Output the (x, y) coordinate of the center of the cell containing the given text.  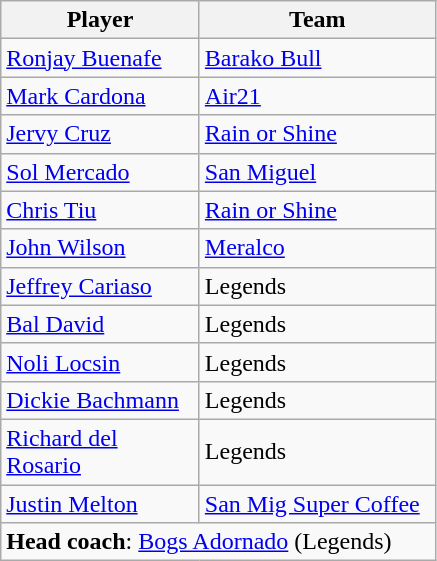
Chris Tiu (100, 210)
Jervy Cruz (100, 134)
Jeffrey Cariaso (100, 286)
Bal David (100, 324)
Meralco (317, 248)
Sol Mercado (100, 172)
San Mig Super Coffee (317, 503)
Barako Bull (317, 58)
Air21 (317, 96)
Justin Melton (100, 503)
Richard del Rosario (100, 452)
Mark Cardona (100, 96)
Ronjay Buenafe (100, 58)
Head coach: Bogs Adornado (Legends) (218, 542)
Noli Locsin (100, 362)
Team (317, 20)
John Wilson (100, 248)
San Miguel (317, 172)
Player (100, 20)
Dickie Bachmann (100, 400)
